From the cell containing the given text, extract its center point as [x, y] coordinate. 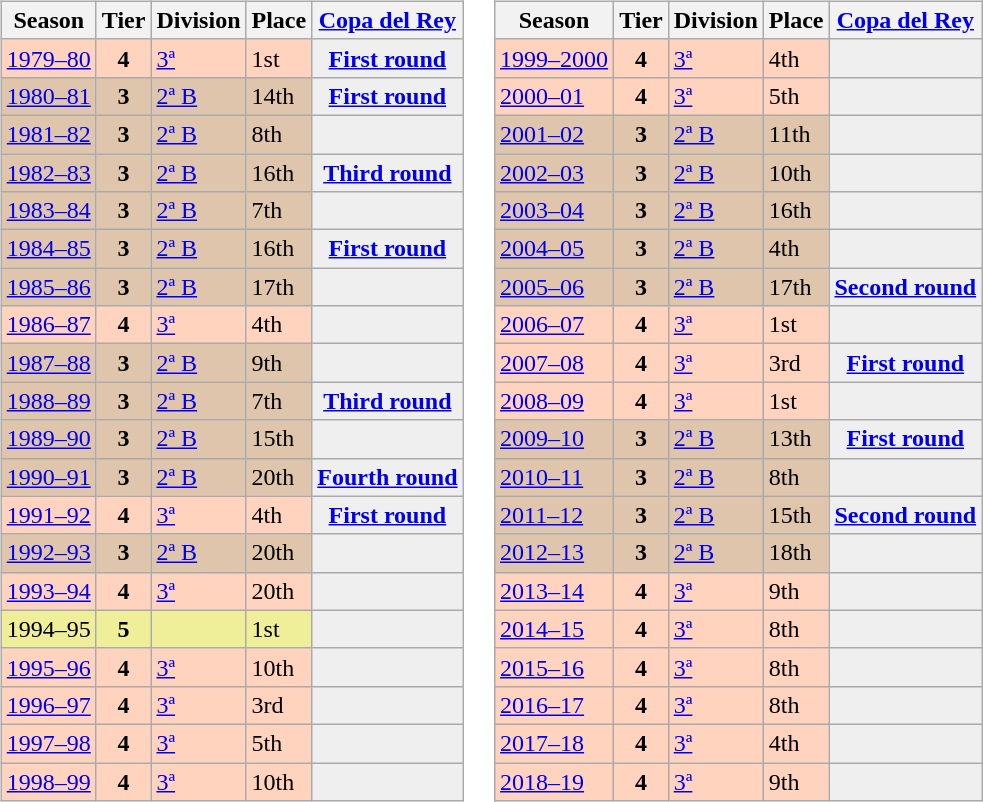
1979–80 [48, 58]
1991–92 [48, 515]
1983–84 [48, 211]
2003–04 [554, 211]
11th [796, 134]
1999–2000 [554, 58]
1989–90 [48, 439]
2017–18 [554, 743]
1992–93 [48, 553]
1997–98 [48, 743]
2009–10 [554, 439]
2000–01 [554, 96]
1981–82 [48, 134]
1990–91 [48, 477]
2012–13 [554, 553]
2002–03 [554, 173]
2010–11 [554, 477]
Fourth round [388, 477]
1987–88 [48, 363]
1982–83 [48, 173]
2015–16 [554, 667]
2014–15 [554, 629]
2013–14 [554, 591]
1994–95 [48, 629]
2018–19 [554, 781]
2004–05 [554, 249]
2016–17 [554, 705]
1985–86 [48, 287]
1984–85 [48, 249]
2007–08 [554, 363]
1996–97 [48, 705]
2001–02 [554, 134]
5 [124, 629]
14th [279, 96]
2005–06 [554, 287]
2006–07 [554, 325]
1993–94 [48, 591]
1980–81 [48, 96]
2011–12 [554, 515]
1995–96 [48, 667]
18th [796, 553]
13th [796, 439]
1988–89 [48, 401]
1998–99 [48, 781]
2008–09 [554, 401]
1986–87 [48, 325]
